Detect which cell encompasses the target text, then output its [x, y] center coordinate. 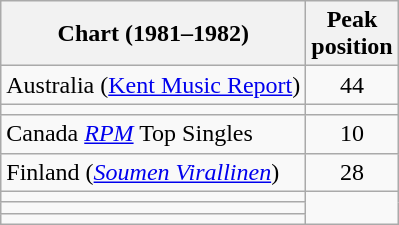
28 [352, 172]
Finland (Soumen Virallinen) [154, 172]
Chart (1981–1982) [154, 34]
Australia (Kent Music Report) [154, 85]
Peakposition [352, 34]
10 [352, 134]
44 [352, 85]
Canada RPM Top Singles [154, 134]
